Find where the given text appears and provide that cell's center as [X, Y] coordinate. 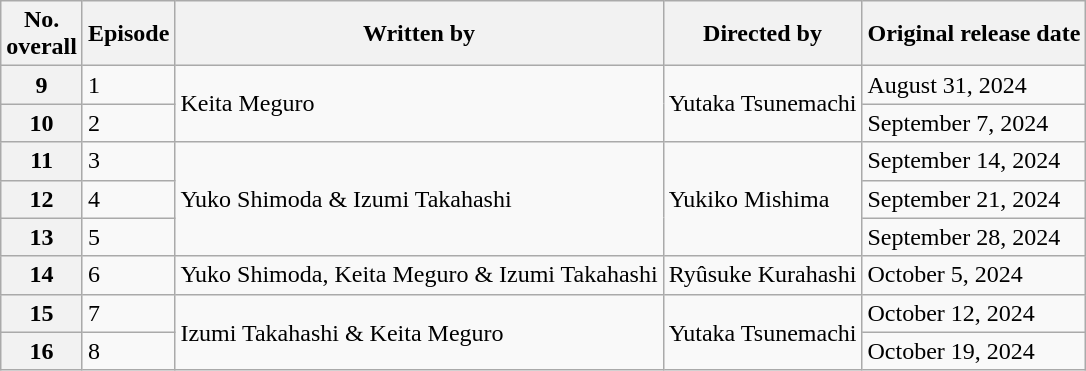
9 [42, 85]
October 5, 2024 [974, 275]
Yuko Shimoda, Keita Meguro & Izumi Takahashi [419, 275]
Keita Meguro [419, 104]
11 [42, 161]
14 [42, 275]
12 [42, 199]
Episode [128, 34]
August 31, 2024 [974, 85]
October 19, 2024 [974, 351]
Directed by [762, 34]
September 21, 2024 [974, 199]
15 [42, 313]
7 [128, 313]
10 [42, 123]
Yukiko Mishima [762, 199]
6 [128, 275]
Written by [419, 34]
October 12, 2024 [974, 313]
No.overall [42, 34]
3 [128, 161]
1 [128, 85]
Original release date [974, 34]
Izumi Takahashi & Keita Meguro [419, 332]
16 [42, 351]
Ryûsuke Kurahashi [762, 275]
September 14, 2024 [974, 161]
September 7, 2024 [974, 123]
13 [42, 237]
4 [128, 199]
Yuko Shimoda & Izumi Takahashi [419, 199]
2 [128, 123]
5 [128, 237]
September 28, 2024 [974, 237]
8 [128, 351]
